Scan for the cell matching the given text and deliver its [X, Y] coordinate at center. 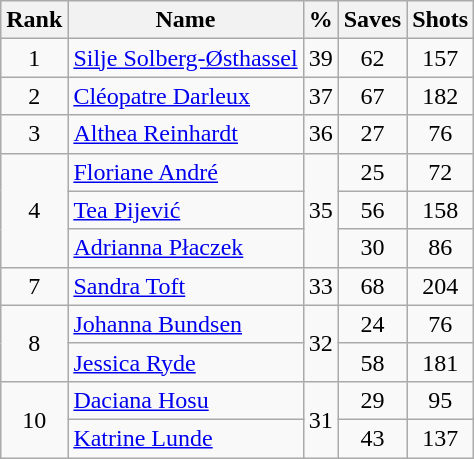
27 [372, 134]
95 [440, 400]
25 [372, 172]
158 [440, 210]
68 [372, 286]
Cléopatre Darleux [186, 96]
37 [320, 96]
4 [34, 210]
Floriane André [186, 172]
Saves [372, 20]
Silje Solberg-Østhassel [186, 58]
137 [440, 438]
Sandra Toft [186, 286]
Tea Pijević [186, 210]
7 [34, 286]
10 [34, 419]
Althea Reinhardt [186, 134]
62 [372, 58]
29 [372, 400]
Name [186, 20]
86 [440, 248]
Johanna Bundsen [186, 324]
3 [34, 134]
Adrianna Płaczek [186, 248]
35 [320, 210]
182 [440, 96]
204 [440, 286]
43 [372, 438]
58 [372, 362]
Rank [34, 20]
% [320, 20]
67 [372, 96]
2 [34, 96]
Shots [440, 20]
Jessica Ryde [186, 362]
39 [320, 58]
31 [320, 419]
33 [320, 286]
Daciana Hosu [186, 400]
157 [440, 58]
30 [372, 248]
181 [440, 362]
56 [372, 210]
36 [320, 134]
32 [320, 343]
24 [372, 324]
8 [34, 343]
72 [440, 172]
1 [34, 58]
Katrine Lunde [186, 438]
